Provide the (x, y) coordinate of the cell's center where the given text is located.  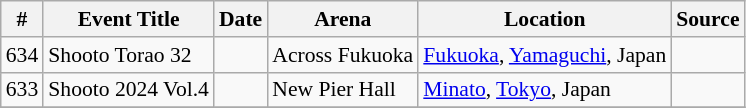
Minato, Tokyo, Japan (544, 90)
Arena (342, 19)
Fukuoka, Yamaguchi, Japan (544, 55)
Across Fukuoka (342, 55)
# (22, 19)
Shooto 2024 Vol.4 (128, 90)
Shooto Torao 32 (128, 55)
Location (544, 19)
Date (240, 19)
New Pier Hall (342, 90)
Event Title (128, 19)
634 (22, 55)
633 (22, 90)
Source (708, 19)
